Return the (X, Y) coordinate for the center point of the cell that contains the specified text.  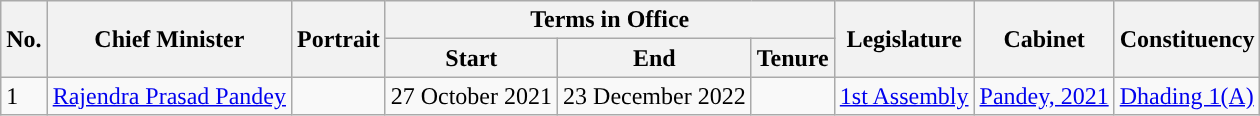
Legislature (904, 39)
Pandey, 2021 (1044, 96)
Rajendra Prasad Pandey (169, 96)
Constituency (1187, 39)
Tenure (792, 58)
No. (24, 39)
1st Assembly (904, 96)
Dhading 1(A) (1187, 96)
Terms in Office (610, 20)
1 (24, 96)
Start (471, 58)
27 October 2021 (471, 96)
Chief Minister (169, 39)
Cabinet (1044, 39)
23 December 2022 (655, 96)
Portrait (338, 39)
End (655, 58)
